Search for the cell housing the specified text and yield its [x, y] center coordinate. 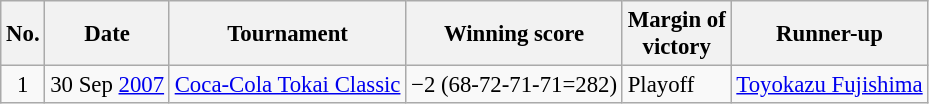
1 [23, 85]
−2 (68-72-71-71=282) [514, 85]
Toyokazu Fujishima [830, 85]
Runner-up [830, 34]
Coca-Cola Tokai Classic [287, 85]
Winning score [514, 34]
Playoff [676, 85]
Margin ofvictory [676, 34]
Tournament [287, 34]
30 Sep 2007 [107, 85]
No. [23, 34]
Date [107, 34]
